Search for the cell housing the specified text and yield its (X, Y) center coordinate. 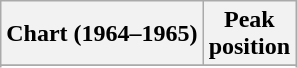
Chart (1964–1965) (102, 34)
Peak position (249, 34)
